Determine the [X, Y] coordinate at the center of the cell enclosing the given text.  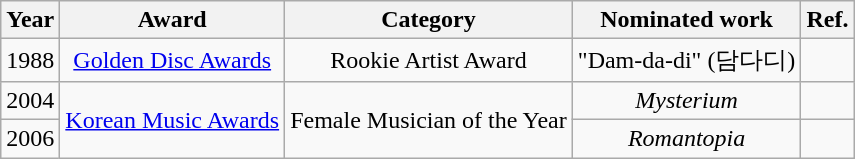
1988 [30, 60]
Female Musician of the Year [429, 119]
Award [172, 20]
Golden Disc Awards [172, 60]
Year [30, 20]
Korean Music Awards [172, 119]
Nominated work [686, 20]
2004 [30, 100]
2006 [30, 138]
Category [429, 20]
Rookie Artist Award [429, 60]
"Dam-da-di" (담다디) [686, 60]
Ref. [828, 20]
Romantopia [686, 138]
Mysterium [686, 100]
